Extract the (x, y) coordinate from the center of the cell holding the provided text.  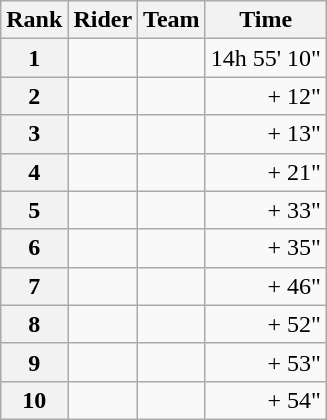
+ 21" (266, 172)
+ 52" (266, 324)
Rank (34, 20)
+ 54" (266, 400)
+ 12" (266, 96)
Team (172, 20)
14h 55' 10" (266, 58)
+ 35" (266, 248)
+ 33" (266, 210)
+ 46" (266, 286)
2 (34, 96)
+ 53" (266, 362)
+ 13" (266, 134)
Rider (103, 20)
10 (34, 400)
4 (34, 172)
Time (266, 20)
5 (34, 210)
6 (34, 248)
3 (34, 134)
1 (34, 58)
7 (34, 286)
8 (34, 324)
9 (34, 362)
